From the cell containing the given text, extract its center point as [x, y] coordinate. 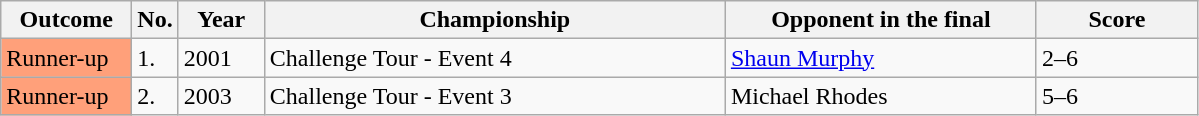
Shaun Murphy [880, 58]
Outcome [66, 20]
Opponent in the final [880, 20]
2001 [221, 58]
2003 [221, 96]
Score [1116, 20]
2. [155, 96]
Championship [494, 20]
Year [221, 20]
2–6 [1116, 58]
Challenge Tour - Event 4 [494, 58]
Michael Rhodes [880, 96]
Challenge Tour - Event 3 [494, 96]
1. [155, 58]
5–6 [1116, 96]
No. [155, 20]
